Locate the cell with the specified text and output its [X, Y] center coordinate. 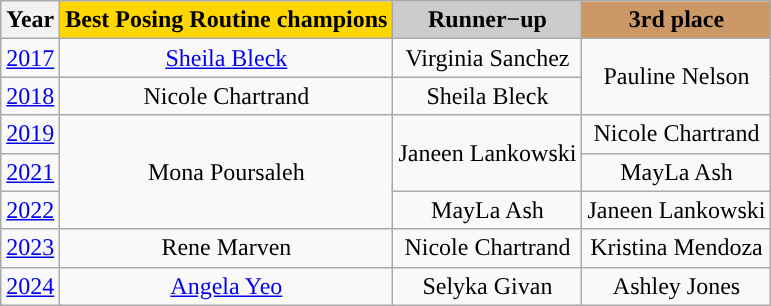
Angela Yeo [226, 286]
2023 [30, 248]
Virginia Sanchez [488, 58]
Pauline Nelson [676, 77]
Ashley Jones [676, 286]
2022 [30, 210]
Runner−up [488, 20]
2021 [30, 172]
2019 [30, 134]
Mona Poursaleh [226, 172]
Best Posing Routine champions [226, 20]
Selyka Givan [488, 286]
Year [30, 20]
Kristina Mendoza [676, 248]
2017 [30, 58]
Rene Marven [226, 248]
2024 [30, 286]
3rd place [676, 20]
2018 [30, 96]
